Detect which cell encompasses the target text, then output its [X, Y] center coordinate. 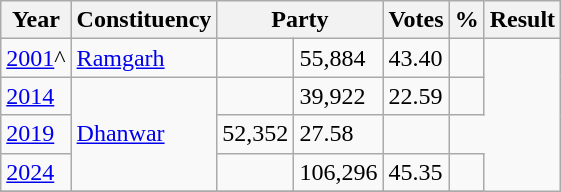
27.58 [338, 134]
52,352 [256, 134]
2024 [36, 172]
Dhanwar [144, 134]
43.40 [416, 58]
39,922 [338, 96]
Year [36, 20]
2019 [36, 134]
Party [300, 20]
Result [522, 20]
2001^ [36, 58]
% [466, 20]
2014 [36, 96]
45.35 [416, 172]
22.59 [416, 96]
Votes [416, 20]
Constituency [144, 20]
106,296 [338, 172]
55,884 [338, 58]
Ramgarh [144, 58]
